Detect which cell encompasses the target text, then output its [X, Y] center coordinate. 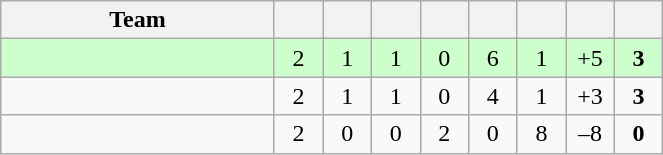
Team [138, 20]
8 [542, 134]
+3 [590, 96]
–8 [590, 134]
6 [494, 58]
+5 [590, 58]
4 [494, 96]
